Provide the (X, Y) coordinate of the cell's center where the given text is located.  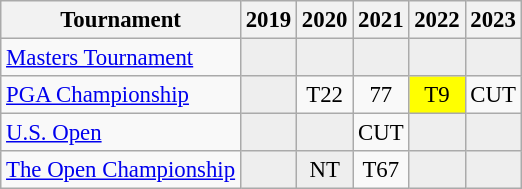
T9 (437, 95)
2020 (325, 20)
2023 (493, 20)
The Open Championship (121, 170)
2021 (381, 20)
Tournament (121, 20)
U.S. Open (121, 133)
T22 (325, 95)
2019 (268, 20)
PGA Championship (121, 95)
77 (381, 95)
Masters Tournament (121, 58)
2022 (437, 20)
T67 (381, 170)
NT (325, 170)
